Pinpoint the cell where the given text exists, returning its (X, Y) midpoint coordinate. 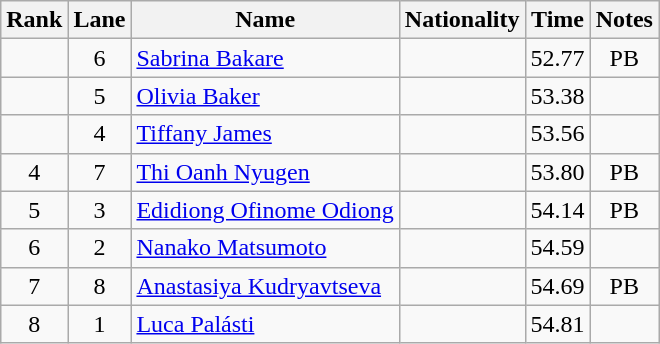
53.56 (558, 134)
Tiffany James (265, 134)
Lane (100, 20)
54.59 (558, 248)
54.14 (558, 210)
Edidiong Ofinome Odiong (265, 210)
53.38 (558, 96)
53.80 (558, 172)
Rank (34, 20)
54.69 (558, 286)
Time (558, 20)
Luca Palásti (265, 324)
Notes (624, 20)
Name (265, 20)
Anastasiya Kudryavtseva (265, 286)
54.81 (558, 324)
2 (100, 248)
3 (100, 210)
Nationality (462, 20)
1 (100, 324)
Nanako Matsumoto (265, 248)
Thi Oanh Nyugen (265, 172)
Olivia Baker (265, 96)
Sabrina Bakare (265, 58)
52.77 (558, 58)
